Return [X, Y] of the center of cell containing provided text 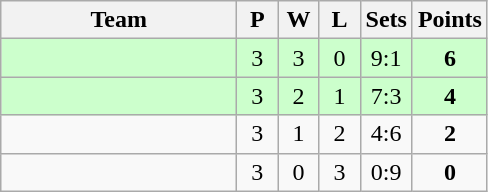
P [258, 20]
7:3 [386, 96]
9:1 [386, 58]
6 [450, 58]
Sets [386, 20]
4:6 [386, 134]
W [298, 20]
0:9 [386, 172]
Points [450, 20]
4 [450, 96]
L [340, 20]
Team [119, 20]
